Extract the (x, y) coordinate from the center of the cell holding the provided text.  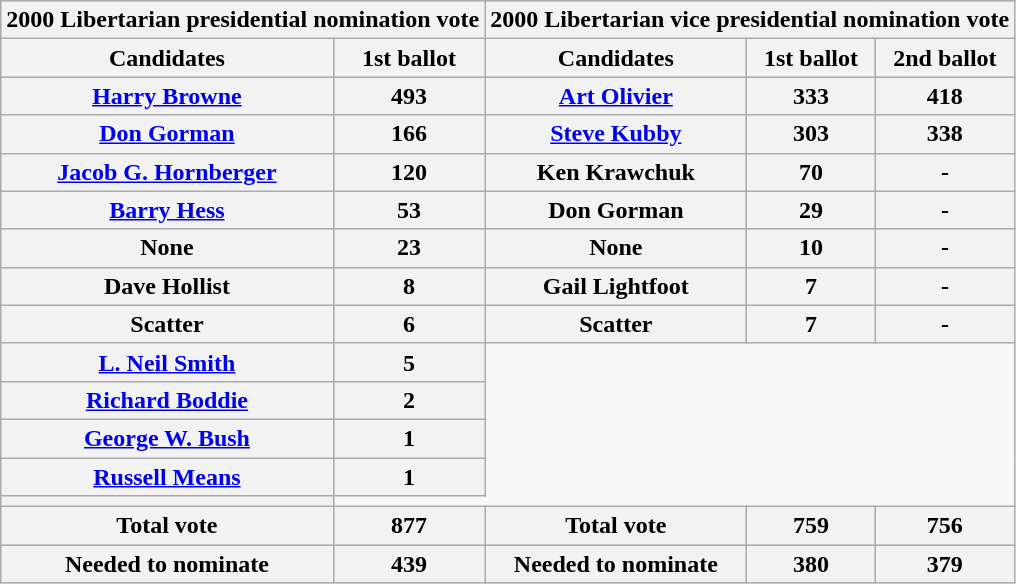
Richard Boddie (167, 400)
2 (409, 400)
Barry Hess (167, 210)
418 (945, 96)
L. Neil Smith (167, 362)
Harry Browne (167, 96)
Gail Lightfoot (616, 286)
2nd ballot (945, 58)
Jacob G. Hornberger (167, 172)
380 (811, 564)
Russell Means (167, 477)
2000 Libertarian vice presidential nomination vote (750, 20)
439 (409, 564)
379 (945, 564)
23 (409, 248)
333 (811, 96)
493 (409, 96)
Ken Krawchuk (616, 172)
53 (409, 210)
70 (811, 172)
5 (409, 362)
George W. Bush (167, 438)
Art Olivier (616, 96)
10 (811, 248)
8 (409, 286)
120 (409, 172)
877 (409, 526)
Dave Hollist (167, 286)
29 (811, 210)
Steve Kubby (616, 134)
759 (811, 526)
166 (409, 134)
6 (409, 324)
303 (811, 134)
2000 Libertarian presidential nomination vote (243, 20)
338 (945, 134)
756 (945, 526)
